From the cell containing the given text, extract its center point as [x, y] coordinate. 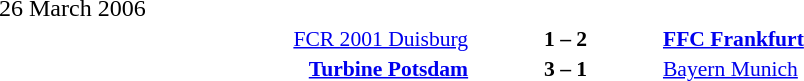
1 – 2 [566, 38]
